Determine the [X, Y] coordinate at the center of the cell enclosing the given text.  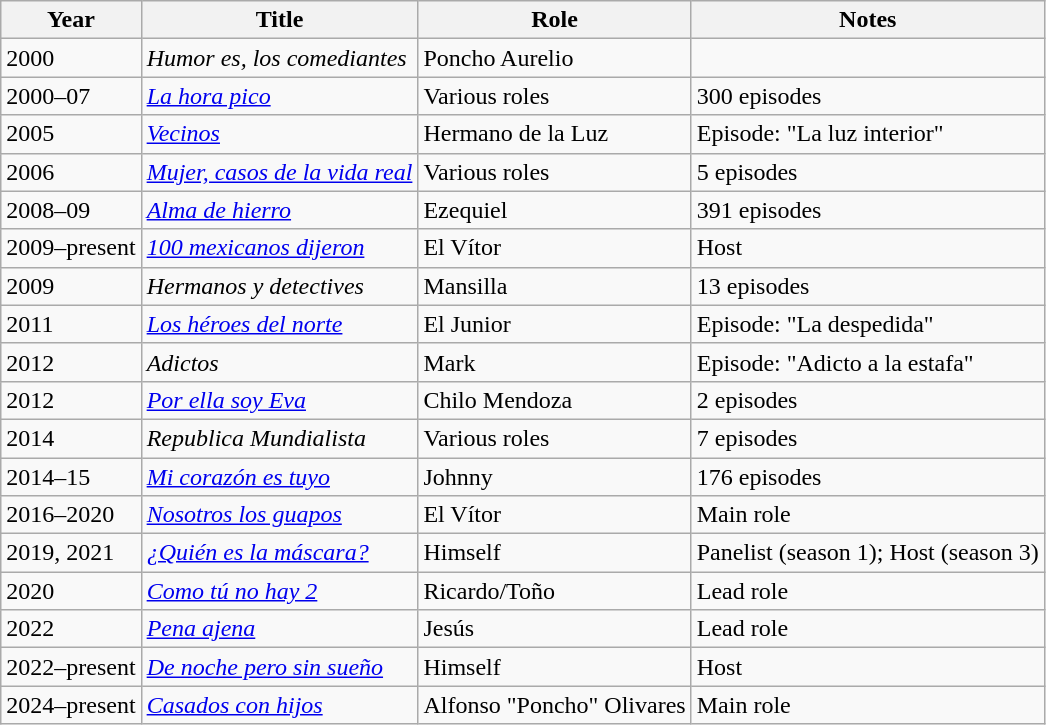
Title [280, 20]
176 episodes [868, 477]
2005 [71, 134]
2009 [71, 286]
Casados con hijos [280, 705]
2016–2020 [71, 515]
Poncho Aurelio [554, 58]
2008–09 [71, 210]
Panelist (season 1); Host (season 3) [868, 553]
Como tú no hay 2 [280, 591]
2006 [71, 172]
2000 [71, 58]
Vecinos [280, 134]
Chilo Mendoza [554, 400]
2022 [71, 629]
Por ella soy Eva [280, 400]
¿Quién es la máscara? [280, 553]
Episode: "La despedida" [868, 324]
Episode: "La luz interior" [868, 134]
2014 [71, 438]
Role [554, 20]
13 episodes [868, 286]
391 episodes [868, 210]
Republica Mundialista [280, 438]
Notes [868, 20]
2 episodes [868, 400]
2014–15 [71, 477]
Jesús [554, 629]
2019, 2021 [71, 553]
Year [71, 20]
300 episodes [868, 96]
2000–07 [71, 96]
2022–present [71, 667]
Hermano de la Luz [554, 134]
El Junior [554, 324]
Pena ajena [280, 629]
2009–present [71, 248]
100 mexicanos dijeron [280, 248]
Alma de hierro [280, 210]
Adictos [280, 362]
2011 [71, 324]
Mark [554, 362]
5 episodes [868, 172]
De noche pero sin sueño [280, 667]
Ezequiel [554, 210]
Mansilla [554, 286]
Los héroes del norte [280, 324]
Johnny [554, 477]
7 episodes [868, 438]
Humor es, los comediantes [280, 58]
Episode: "Adicto a la estafa" [868, 362]
2020 [71, 591]
Alfonso "Poncho" Olivares [554, 705]
Mi corazón es tuyo [280, 477]
Hermanos y detectives [280, 286]
La hora pico [280, 96]
Ricardo/Toño [554, 591]
2024–present [71, 705]
Mujer, casos de la vida real [280, 172]
Nosotros los guapos [280, 515]
